Pinpoint the cell where the given text exists, returning its [x, y] midpoint coordinate. 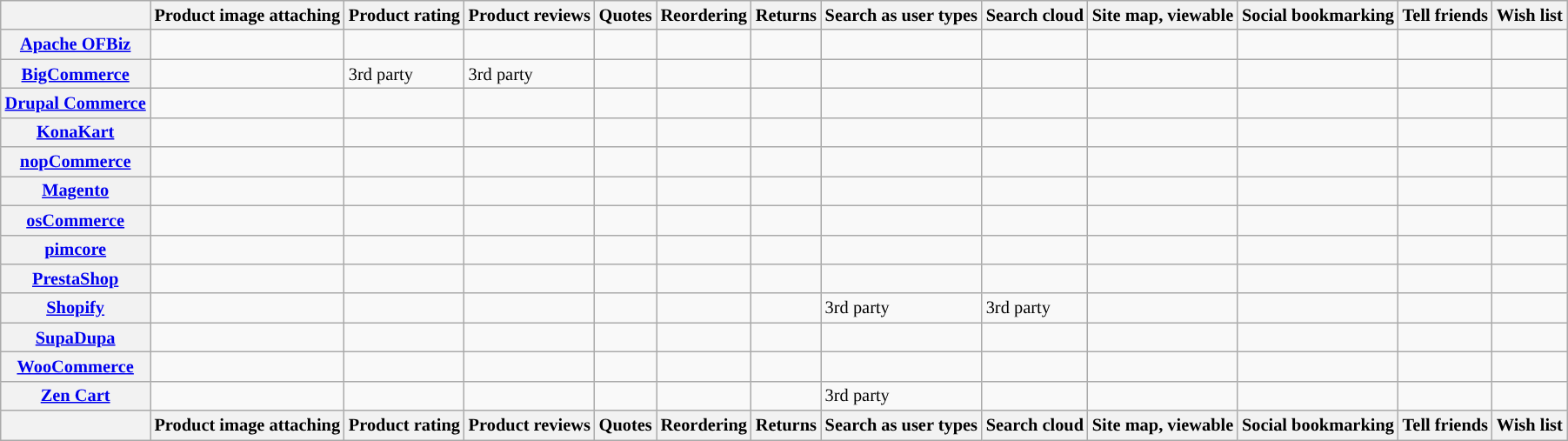
WooCommerce [76, 366]
Magento [76, 190]
pimcore [76, 250]
nopCommerce [76, 162]
Apache OFBiz [76, 44]
osCommerce [76, 220]
KonaKart [76, 132]
Drupal Commerce [76, 103]
PrestaShop [76, 278]
SupaDupa [76, 337]
BigCommerce [76, 74]
Zen Cart [76, 396]
Shopify [76, 308]
